Return the (x, y) coordinate for the center point of the cell that contains the specified text.  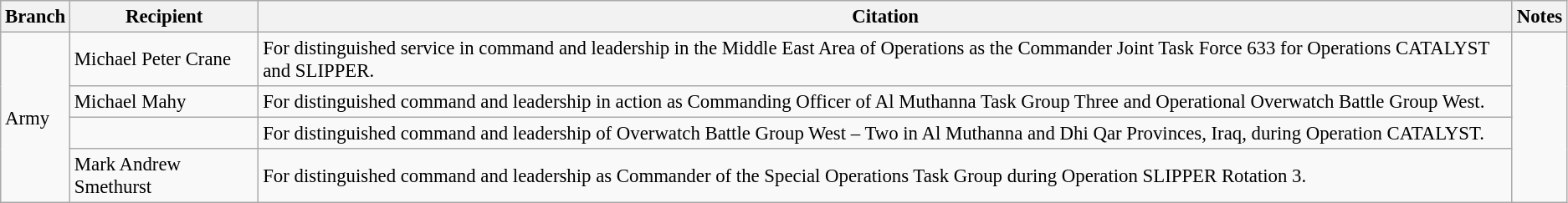
Recipient (164, 17)
Mark Andrew Smethurst (164, 175)
Michael Mahy (164, 102)
For distinguished command and leadership as Commander of the Special Operations Task Group during Operation SLIPPER Rotation 3. (885, 175)
Notes (1540, 17)
For distinguished command and leadership of Overwatch Battle Group West – Two in Al Muthanna and Dhi Qar Provinces, Iraq, during Operation CATALYST. (885, 134)
Citation (885, 17)
Michael Peter Crane (164, 60)
Army (35, 118)
Branch (35, 17)
For distinguished command and leadership in action as Commanding Officer of Al Muthanna Task Group Three and Operational Overwatch Battle Group West. (885, 102)
